Capture the cell that displays the provided text and extract its (x, y) central coordinate. 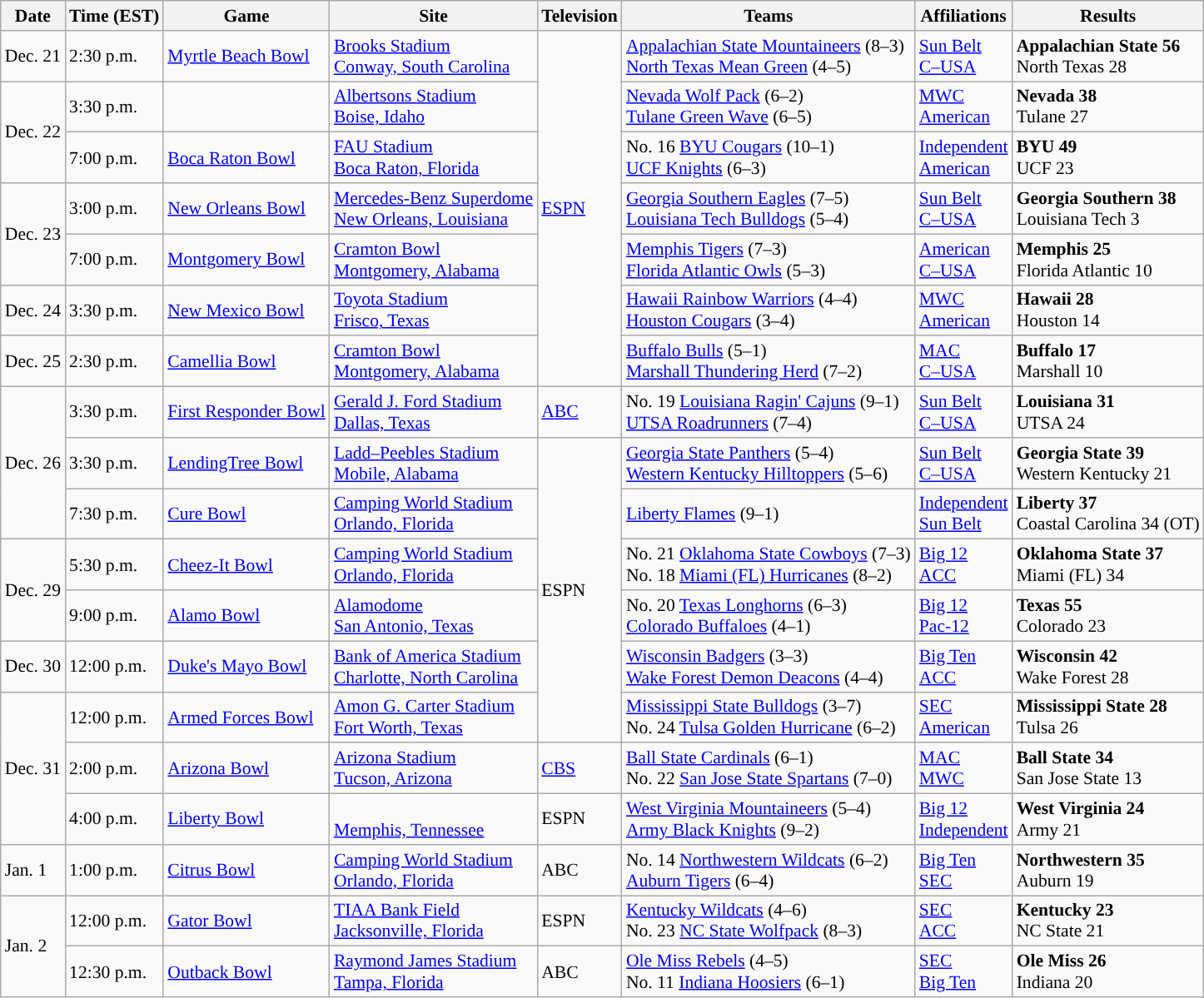
Buffalo 17Marshall 10 (1108, 361)
Affiliations (964, 16)
Citrus Bowl (246, 871)
SECBig Ten (964, 972)
Hawaii 28Houston 14 (1108, 310)
Kentucky Wildcats (4–6)No. 23 NC State Wolfpack (8–3) (769, 921)
West Virginia Mountaineers (5–4)Army Black Knights (9–2) (769, 819)
Northwestern 35Auburn 19 (1108, 871)
IndependentAmerican (964, 158)
New Mexico Bowl (246, 310)
Ole Miss Rebels (4–5)No. 11 Indiana Hoosiers (6–1) (769, 972)
Jan. 1 (33, 871)
Dec. 30 (33, 666)
West Virginia 24Army 21 (1108, 819)
No. 16 BYU Cougars (10–1)UCF Knights (6–3) (769, 158)
SECACC (964, 921)
Mississippi State Bulldogs (3–7)No. 24 Tulsa Golden Hurricane (6–2) (769, 717)
FAU StadiumBoca Raton, Florida (433, 158)
Big 12Independent (964, 819)
First Responder Bowl (246, 413)
2:00 p.m. (114, 769)
New Orleans Bowl (246, 208)
Dec. 26 (33, 463)
Dec. 25 (33, 361)
9:00 p.m. (114, 616)
7:30 p.m. (114, 514)
Boca Raton Bowl (246, 158)
Kentucky 23NC State 21 (1108, 921)
IndependentSun Belt (964, 514)
Ball State 34San Jose State 13 (1108, 769)
Gator Bowl (246, 921)
Texas 55Colorado 23 (1108, 616)
12:30 p.m. (114, 972)
Dec. 29 (33, 590)
Georgia Southern Eagles (7–5)Louisiana Tech Bulldogs (5–4) (769, 208)
Albertsons StadiumBoise, Idaho (433, 107)
Big TenACC (964, 666)
Toyota StadiumFrisco, Texas (433, 310)
No. 21 Oklahoma State Cowboys (7–3)No. 18 Miami (FL) Hurricanes (8–2) (769, 564)
Ole Miss 26Indiana 20 (1108, 972)
Armed Forces Bowl (246, 717)
Teams (769, 16)
No. 20 Texas Longhorns (6–3)Colorado Buffaloes (4–1) (769, 616)
Cheez-It Bowl (246, 564)
4:00 p.m. (114, 819)
MACMWC (964, 769)
CBS (580, 769)
Nevada Wolf Pack (6–2)Tulane Green Wave (6–5) (769, 107)
BYU 49UCF 23 (1108, 158)
Liberty Flames (9–1) (769, 514)
Cure Bowl (246, 514)
Gerald J. Ford StadiumDallas, Texas (433, 413)
Raymond James StadiumTampa, Florida (433, 972)
Big 12Pac-12 (964, 616)
Buffalo Bulls (5–1)Marshall Thundering Herd (7–2) (769, 361)
Date (33, 16)
AmericanC–USA (964, 260)
5:30 p.m. (114, 564)
Memphis Tigers (7–3)Florida Atlantic Owls (5–3) (769, 260)
Mississippi State 28Tulsa 26 (1108, 717)
Georgia State 39Western Kentucky 21 (1108, 463)
Wisconsin 42Wake Forest 28 (1108, 666)
Outback Bowl (246, 972)
Television (580, 16)
Montgomery Bowl (246, 260)
Brooks StadiumConway, South Carolina (433, 57)
Dec. 22 (33, 132)
AlamodomeSan Antonio, Texas (433, 616)
Mercedes-Benz SuperdomeNew Orleans, Louisiana (433, 208)
No. 14 Northwestern Wildcats (6–2)Auburn Tigers (6–4) (769, 871)
Bank of America StadiumCharlotte, North Carolina (433, 666)
Georgia State Panthers (5–4)Western Kentucky Hilltoppers (5–6) (769, 463)
Arizona Bowl (246, 769)
Myrtle Beach Bowl (246, 57)
1:00 p.m. (114, 871)
Big 12ACC (964, 564)
Ball State Cardinals (6–1)No. 22 San Jose State Spartans (7–0) (769, 769)
Site (433, 16)
MACC–USA (964, 361)
Game (246, 16)
Appalachian State 56North Texas 28 (1108, 57)
Arizona StadiumTucson, Arizona (433, 769)
Results (1108, 16)
Liberty 37Coastal Carolina 34 (OT) (1108, 514)
Dec. 31 (33, 767)
Nevada 38Tulane 27 (1108, 107)
No. 19 Louisiana Ragin' Cajuns (9–1)UTSA Roadrunners (7–4) (769, 413)
Hawaii Rainbow Warriors (4–4)Houston Cougars (3–4) (769, 310)
3:00 p.m. (114, 208)
Memphis 25Florida Atlantic 10 (1108, 260)
Dec. 24 (33, 310)
Appalachian State Mountaineers (8–3)North Texas Mean Green (4–5) (769, 57)
Dec. 23 (33, 234)
Dec. 21 (33, 57)
Amon G. Carter StadiumFort Worth, Texas (433, 717)
Liberty Bowl (246, 819)
Time (EST) (114, 16)
Alamo Bowl (246, 616)
Jan. 2 (33, 946)
Memphis, Tennessee (433, 819)
Ladd–Peebles StadiumMobile, Alabama (433, 463)
SECAmerican (964, 717)
Wisconsin Badgers (3–3)Wake Forest Demon Deacons (4–4) (769, 666)
Big TenSEC (964, 871)
Louisiana 31UTSA 24 (1108, 413)
TIAA Bank FieldJacksonville, Florida (433, 921)
Camellia Bowl (246, 361)
Duke's Mayo Bowl (246, 666)
Georgia Southern 38Louisiana Tech 3 (1108, 208)
LendingTree Bowl (246, 463)
Oklahoma State 37Miami (FL) 34 (1108, 564)
